Identify which cell holds the provided text, then report its (x, y) central coordinate. 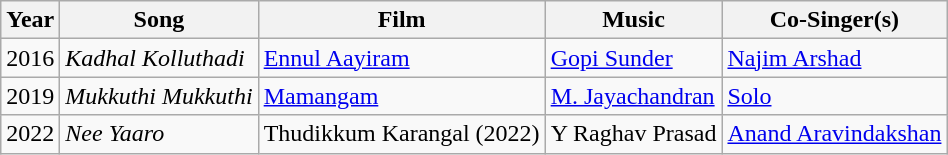
Y Raghav Prasad (634, 134)
Song (159, 20)
Solo (834, 96)
2022 (30, 134)
Najim Arshad (834, 58)
Anand Aravindakshan (834, 134)
Kadhal Kolluthadi (159, 58)
2016 (30, 58)
Nee Yaaro (159, 134)
Ennul Aayiram (402, 58)
2019 (30, 96)
Co-Singer(s) (834, 20)
Mamangam (402, 96)
Year (30, 20)
Music (634, 20)
Film (402, 20)
M. Jayachandran (634, 96)
Gopi Sunder (634, 58)
Thudikkum Karangal (2022) (402, 134)
Mukkuthi Mukkuthi (159, 96)
